Capture the cell that displays the provided text and extract its (x, y) central coordinate. 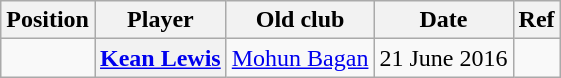
Old club (300, 20)
Date (444, 20)
Ref (536, 20)
Mohun Bagan (300, 58)
21 June 2016 (444, 58)
Position (48, 20)
Kean Lewis (160, 58)
Player (160, 20)
